Return [x, y] of the center of cell containing provided text 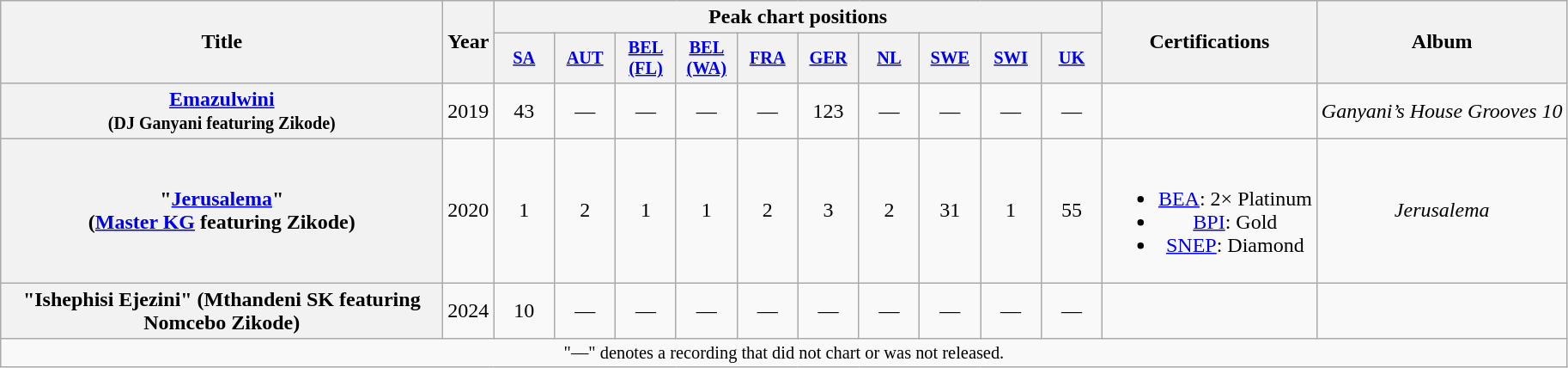
SWE [950, 58]
Jerusalema [1442, 212]
BEA: 2× PlatinumBPI: GoldSNEP: Diamond [1209, 212]
Title [222, 42]
AUT [586, 58]
31 [950, 212]
Peak chart positions [799, 17]
"Ishephisi Ejezini" (Mthandeni SK featuring Nomcebo Zikode) [222, 311]
43 [524, 110]
55 [1072, 212]
BEL (WA) [706, 58]
Certifications [1209, 42]
SWI [1012, 58]
10 [524, 311]
3 [828, 212]
Emazulwini (DJ Ganyani featuring Zikode) [222, 110]
BEL (FL) [646, 58]
"Jerusalema"(Master KG featuring Zikode) [222, 212]
FRA [768, 58]
2019 [469, 110]
Year [469, 42]
Ganyani’s House Grooves 10 [1442, 110]
NL [890, 58]
"—" denotes a recording that did not chart or was not released. [784, 353]
2020 [469, 212]
2024 [469, 311]
Album [1442, 42]
GER [828, 58]
SA [524, 58]
UK [1072, 58]
123 [828, 110]
